Locate the cell with the specified text and output its [x, y] center coordinate. 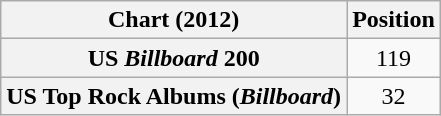
US Top Rock Albums (Billboard) [174, 96]
119 [394, 58]
Chart (2012) [174, 20]
Position [394, 20]
32 [394, 96]
US Billboard 200 [174, 58]
